Locate the cell with the specified text and output its (x, y) center coordinate. 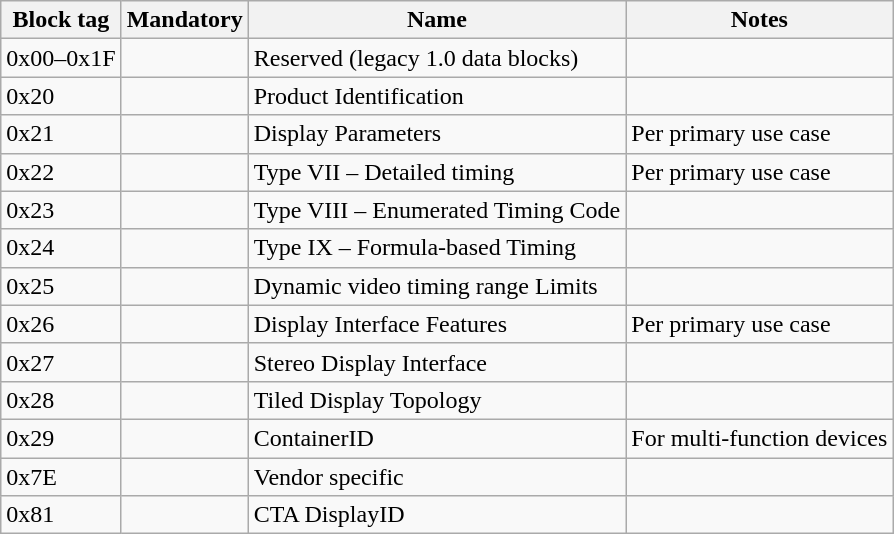
0x27 (61, 362)
0x20 (61, 96)
Dynamic video timing range Limits (437, 286)
Block tag (61, 20)
Product Identification (437, 96)
Type IX – Formula-based Timing (437, 248)
Notes (760, 20)
Display Parameters (437, 134)
0x81 (61, 515)
Reserved (legacy 1.0 data blocks) (437, 58)
CTA DisplayID (437, 515)
0x24 (61, 248)
Tiled Display Topology (437, 400)
Name (437, 20)
0x25 (61, 286)
Stereo Display Interface (437, 362)
Display Interface Features (437, 324)
Type VII – Detailed timing (437, 172)
0x00–0x1F (61, 58)
Vendor specific (437, 477)
Mandatory (184, 20)
For multi-function devices (760, 438)
0x29 (61, 438)
0x28 (61, 400)
0x7E (61, 477)
0x21 (61, 134)
0x22 (61, 172)
0x23 (61, 210)
ContainerID (437, 438)
0x26 (61, 324)
Type VIII – Enumerated Timing Code (437, 210)
